For the text-containing cell, return its midpoint in (X, Y) coordinate format. 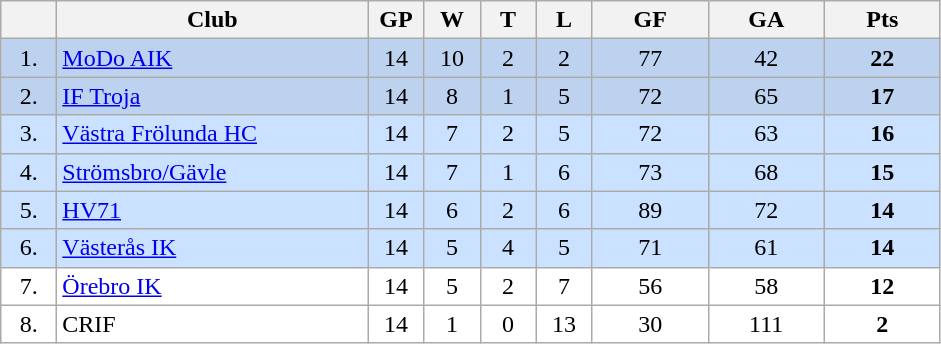
Västra Frölunda HC (212, 134)
42 (766, 58)
13 (564, 324)
7. (29, 286)
6. (29, 248)
MoDo AIK (212, 58)
16 (882, 134)
10 (452, 58)
77 (650, 58)
2. (29, 96)
68 (766, 172)
63 (766, 134)
3. (29, 134)
56 (650, 286)
L (564, 20)
73 (650, 172)
T (508, 20)
IF Troja (212, 96)
8. (29, 324)
8 (452, 96)
0 (508, 324)
22 (882, 58)
4. (29, 172)
Pts (882, 20)
17 (882, 96)
4 (508, 248)
W (452, 20)
GA (766, 20)
Club (212, 20)
1. (29, 58)
65 (766, 96)
12 (882, 286)
61 (766, 248)
58 (766, 286)
HV71 (212, 210)
Västerås IK (212, 248)
Strömsbro/Gävle (212, 172)
5. (29, 210)
111 (766, 324)
CRIF (212, 324)
71 (650, 248)
GF (650, 20)
Örebro IK (212, 286)
15 (882, 172)
GP (396, 20)
30 (650, 324)
89 (650, 210)
